Output the [X, Y] coordinate of the center of the cell containing the given text.  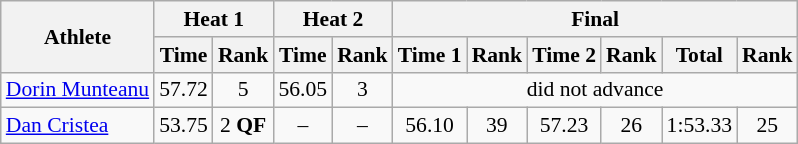
Time 2 [564, 55]
57.23 [564, 126]
1:53.33 [700, 126]
56.05 [302, 90]
57.72 [184, 90]
25 [768, 126]
26 [632, 126]
2 QF [244, 126]
Heat 1 [214, 19]
Final [596, 19]
56.10 [430, 126]
5 [244, 90]
Time 1 [430, 55]
Dan Cristea [78, 126]
3 [362, 90]
Athlete [78, 36]
Heat 2 [332, 19]
39 [498, 126]
53.75 [184, 126]
did not advance [596, 90]
Dorin Munteanu [78, 90]
Total [700, 55]
